Return the [X, Y] coordinate for the center point of the cell that contains the specified text.  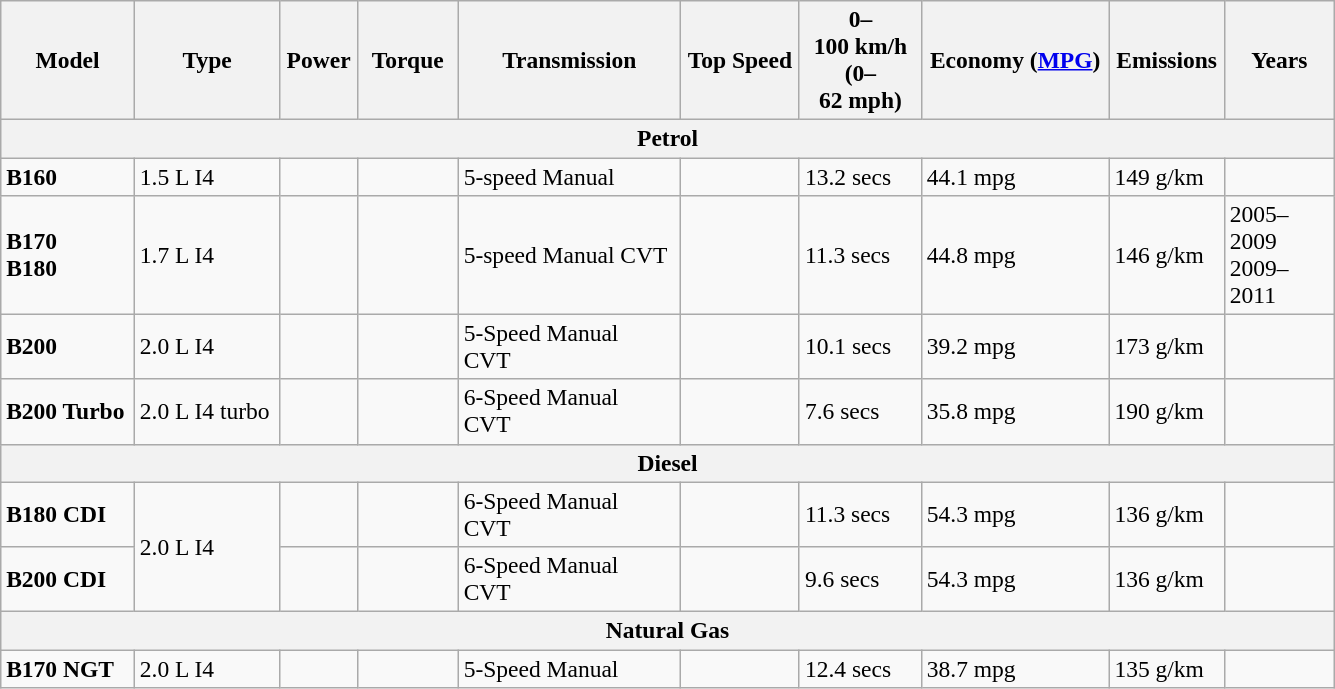
Petrol [668, 138]
5-speed Manual CVT [569, 254]
B170 NGT [68, 668]
Diesel [668, 463]
9.6 secs [860, 578]
12.4 secs [860, 668]
Top Speed [740, 60]
Natural Gas [668, 630]
B200 CDI [68, 578]
Model [68, 60]
Transmission [569, 60]
146 g/km [1166, 254]
173 g/km [1166, 346]
2005–20092009–2011 [1279, 254]
135 g/km [1166, 668]
1.5 L I4 [207, 176]
190 g/km [1166, 412]
13.2 secs [860, 176]
1.7 L I4 [207, 254]
35.8 mpg [1015, 412]
Type [207, 60]
B200 Turbo [68, 412]
5-Speed ManualCVT [569, 346]
10.1 secs [860, 346]
Torque [408, 60]
Economy (MPG) [1015, 60]
B180 CDI [68, 514]
2.0 L I4 turbo [207, 412]
44.1 mpg [1015, 176]
B170B180 [68, 254]
44.8 mpg [1015, 254]
5-speed Manual [569, 176]
B200 [68, 346]
38.7 mpg [1015, 668]
Power [318, 60]
39.2 mpg [1015, 346]
Emissions [1166, 60]
Years [1279, 60]
7.6 secs [860, 412]
149 g/km [1166, 176]
0–100 km/h(0–62 mph) [860, 60]
B160 [68, 176]
5-Speed Manual [569, 668]
